Locate the cell with the specified text and output its (X, Y) center coordinate. 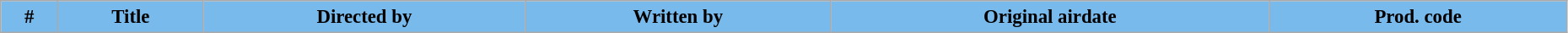
Written by (678, 17)
Title (131, 17)
Original airdate (1050, 17)
# (30, 17)
Prod. code (1418, 17)
Directed by (364, 17)
